Search for the cell housing the specified text and yield its (X, Y) center coordinate. 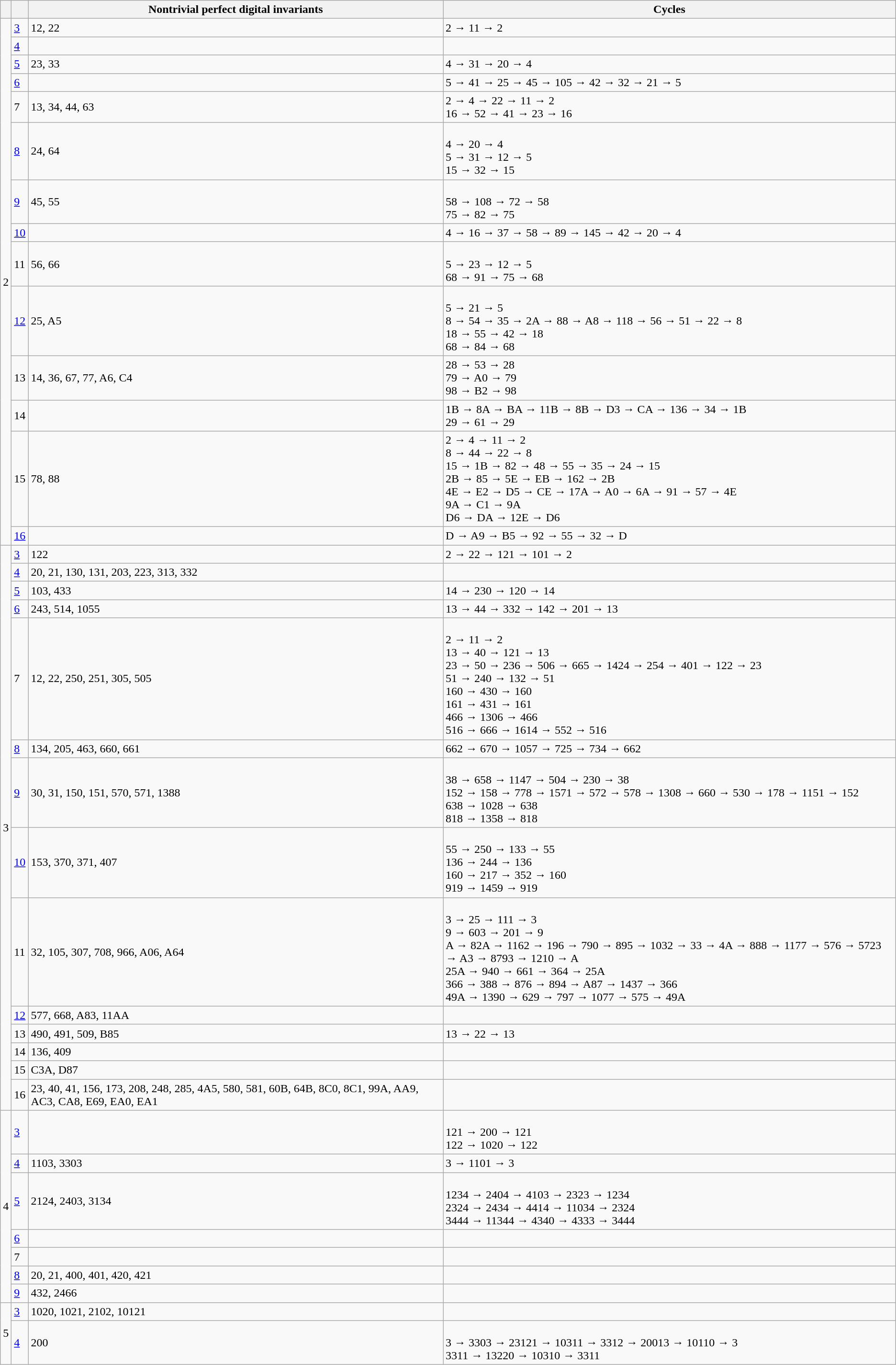
14, 36, 67, 77, A6, C4 (235, 378)
23, 40, 41, 156, 173, 208, 248, 285, 4A5, 580, 581, 60B, 64B, 8C0, 8C1, 99A, AA9, AC3, CA8, E69, EA0, EA1 (235, 1094)
121 → 200 → 121122 → 1020 → 122 (670, 1132)
25, A5 (235, 321)
2 (6, 282)
2 → 22 → 121 → 101 → 2 (670, 554)
134, 205, 463, 660, 661 (235, 749)
3 → 3303 → 23121 → 10311 → 3312 → 20013 → 10110 → 33311 → 13220 → 10310 → 3311 (670, 1343)
28 → 53 → 2879 → A0 → 7998 → B2 → 98 (670, 378)
13, 34, 44, 63 (235, 107)
D → A9 → B5 → 92 → 55 → 32 → D (670, 536)
12, 22, 250, 251, 305, 505 (235, 679)
577, 668, A83, 11AA (235, 1015)
5 → 21 → 58 → 54 → 35 → 2A → 88 → A8 → 118 → 56 → 51 → 22 → 818 → 55 → 42 → 1868 → 84 → 68 (670, 321)
490, 491, 509, B85 (235, 1033)
4 → 16 → 37 → 58 → 89 → 145 → 42 → 20 → 4 (670, 233)
14 → 230 → 120 → 14 (670, 591)
55 → 250 → 133 → 55136 → 244 → 136160 → 217 → 352 → 160919 → 1459 → 919 (670, 862)
1020, 1021, 2102, 10121 (235, 1311)
32, 105, 307, 708, 966, A06, A64 (235, 951)
103, 433 (235, 591)
13 → 22 → 13 (670, 1033)
4 → 31 → 20 → 4 (670, 64)
38 → 658 → 1147 → 504 → 230 → 38152 → 158 → 778 → 1571 → 572 → 578 → 1308 → 660 → 530 → 178 → 1151 → 152638 → 1028 → 638818 → 1358 → 818 (670, 793)
4 → 20 → 45 → 31 → 12 → 515 → 32 → 15 (670, 151)
56, 66 (235, 264)
30, 31, 150, 151, 570, 571, 1388 (235, 793)
23, 33 (235, 64)
Cycles (670, 10)
20, 21, 130, 131, 203, 223, 313, 332 (235, 572)
3 → 1101 → 3 (670, 1164)
13 → 44 → 332 → 142 → 201 → 13 (670, 609)
20, 21, 400, 401, 420, 421 (235, 1275)
1103, 3303 (235, 1164)
136, 409 (235, 1052)
432, 2466 (235, 1293)
1B → 8A → BA → 11B → 8B → D3 → CA → 136 → 34 → 1B29 → 61 → 29 (670, 415)
5 → 23 → 12 → 568 → 91 → 75 → 68 (670, 264)
1234 → 2404 → 4103 → 2323 → 12342324 → 2434 → 4414 → 11034 → 23243444 → 11344 → 4340 → 4333 → 3444 (670, 1201)
122 (235, 554)
662 → 670 → 1057 → 725 → 734 → 662 (670, 749)
200 (235, 1343)
2 → 11 → 2 (670, 28)
24, 64 (235, 151)
78, 88 (235, 479)
12, 22 (235, 28)
5 → 41 → 25 → 45 → 105 → 42 → 32 → 21 → 5 (670, 82)
45, 55 (235, 201)
2124, 2403, 3134 (235, 1201)
58 → 108 → 72 → 5875 → 82 → 75 (670, 201)
243, 514, 1055 (235, 609)
C3A, D87 (235, 1070)
153, 370, 371, 407 (235, 862)
Nontrivial perfect digital invariants (235, 10)
2 → 4 → 22 → 11 → 216 → 52 → 41 → 23 → 16 (670, 107)
